Return [X, Y] of the center of cell containing provided text 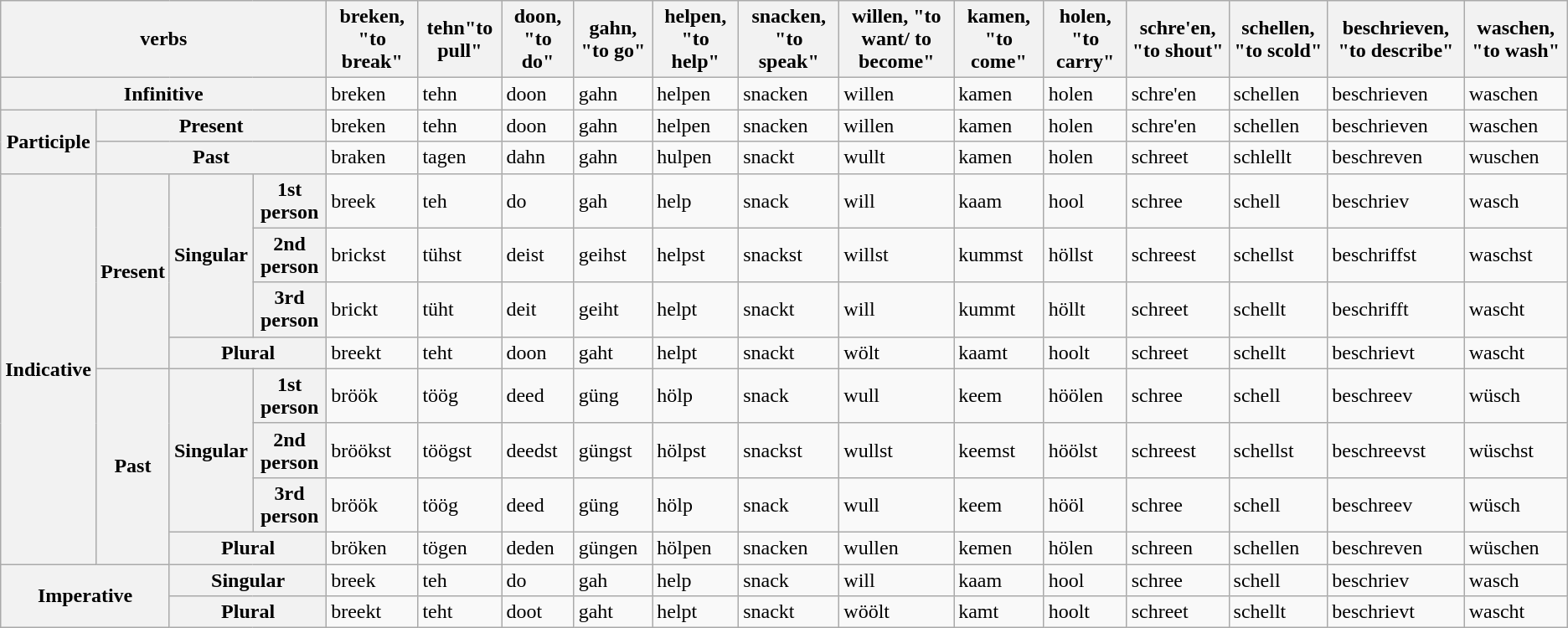
Infinitive [164, 94]
snacken, "to speak" [789, 39]
helpen, "to help" [695, 39]
höllst [1086, 255]
doot [538, 612]
schre'en, "to shout" [1178, 39]
höllt [1086, 310]
deit [538, 310]
tühst [460, 255]
Participle [49, 142]
güngst [613, 450]
beschreevst [1395, 450]
güngen [613, 548]
deedst [538, 450]
breken, "to break" [372, 39]
hölpen [695, 548]
beschrifft [1395, 310]
tehn"to pull" [460, 39]
kamen, "to come" [999, 39]
wöölt [896, 612]
helpst [695, 255]
willst [896, 255]
beschriffst [1395, 255]
hölpst [695, 450]
holen, "to carry" [1086, 39]
deden [538, 548]
töögst [460, 450]
höölen [1086, 395]
dahn [538, 157]
hulpen [695, 157]
Indicative [49, 368]
schellen, "to scold" [1278, 39]
wuschen [1516, 157]
braken [372, 157]
brickt [372, 310]
tüht [460, 310]
wullst [896, 450]
bröökst [372, 450]
hööl [1086, 504]
hölen [1086, 548]
kummst [999, 255]
kummt [999, 310]
brickst [372, 255]
geiht [613, 310]
doon, "to do" [538, 39]
kaamt [999, 353]
Imperative [85, 596]
höölst [1086, 450]
wölt [896, 353]
gahn, "to go" [613, 39]
wullen [896, 548]
schlellt [1278, 157]
willen, "to want/ to become" [896, 39]
wüschst [1516, 450]
keemst [999, 450]
beschrieven, "to describe" [1395, 39]
waschen, "to wash" [1516, 39]
waschst [1516, 255]
wullt [896, 157]
tagen [460, 157]
geihst [613, 255]
tögen [460, 548]
kamt [999, 612]
bröken [372, 548]
deist [538, 255]
kemen [999, 548]
wüschen [1516, 548]
verbs [164, 39]
schreen [1178, 548]
